For the text-containing cell, return its midpoint in [X, Y] coordinate format. 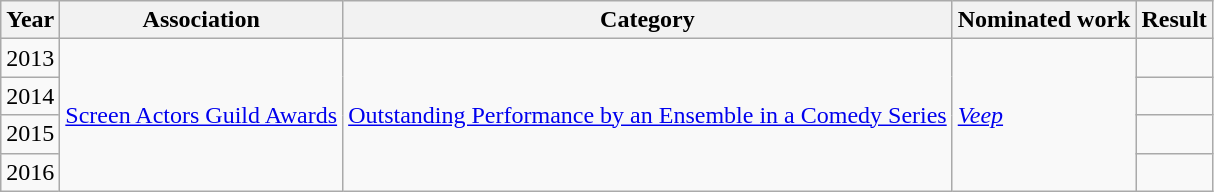
2014 [30, 96]
Veep [1044, 115]
Association [202, 20]
2013 [30, 58]
Year [30, 20]
2016 [30, 172]
Outstanding Performance by an Ensemble in a Comedy Series [648, 115]
Nominated work [1044, 20]
2015 [30, 134]
Result [1174, 20]
Category [648, 20]
Screen Actors Guild Awards [202, 115]
